Provide the (x, y) coordinate of the cell's center where the given text is located.  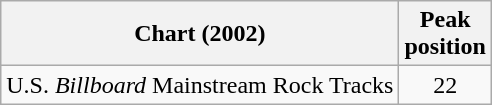
Peakposition (445, 34)
U.S. Billboard Mainstream Rock Tracks (200, 85)
22 (445, 85)
Chart (2002) (200, 34)
